Determine the (X, Y) coordinate at the center of the cell enclosing the given text.  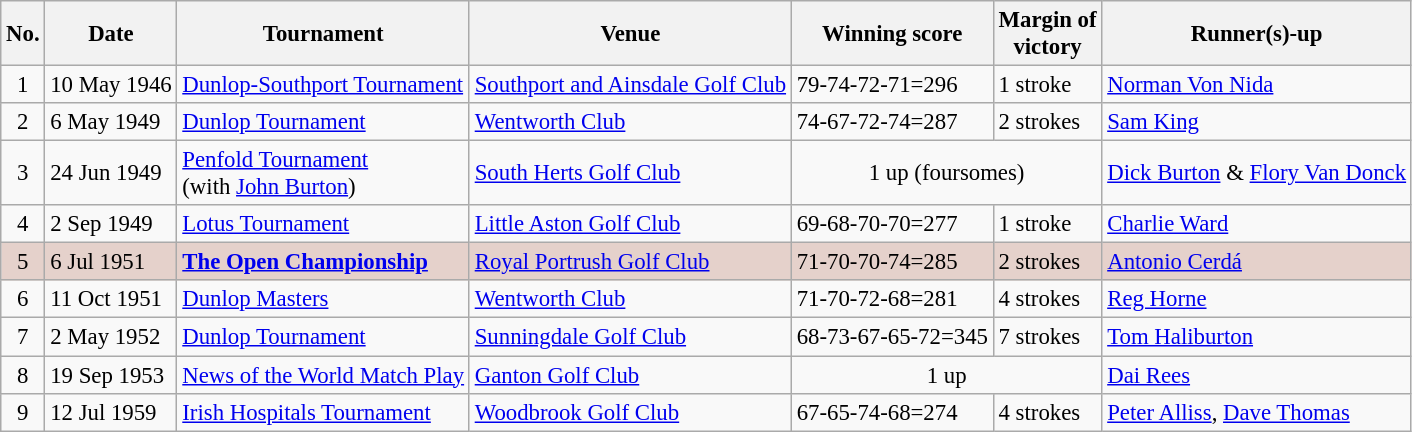
7 (23, 337)
5 (23, 262)
7 strokes (1048, 337)
1 (23, 85)
Irish Hospitals Tournament (323, 412)
News of the World Match Play (323, 375)
The Open Championship (323, 262)
71-70-70-74=285 (892, 262)
4 (23, 224)
8 (23, 375)
Dunlop Masters (323, 299)
19 Sep 1953 (111, 375)
Tournament (323, 34)
Sam King (1257, 122)
Sunningdale Golf Club (630, 337)
Date (111, 34)
Antonio Cerdá (1257, 262)
Dai Rees (1257, 375)
11 Oct 1951 (111, 299)
Southport and Ainsdale Golf Club (630, 85)
6 May 1949 (111, 122)
Royal Portrush Golf Club (630, 262)
Penfold Tournament(with John Burton) (323, 174)
Margin ofvictory (1048, 34)
Little Aston Golf Club (630, 224)
Runner(s)-up (1257, 34)
Dunlop-Southport Tournament (323, 85)
2 May 1952 (111, 337)
3 (23, 174)
South Herts Golf Club (630, 174)
12 Jul 1959 (111, 412)
Reg Horne (1257, 299)
Ganton Golf Club (630, 375)
69-68-70-70=277 (892, 224)
74-67-72-74=287 (892, 122)
68-73-67-65-72=345 (892, 337)
24 Jun 1949 (111, 174)
Dick Burton & Flory Van Donck (1257, 174)
No. (23, 34)
Tom Haliburton (1257, 337)
Winning score (892, 34)
Norman Von Nida (1257, 85)
2 Sep 1949 (111, 224)
79-74-72-71=296 (892, 85)
Woodbrook Golf Club (630, 412)
Lotus Tournament (323, 224)
Charlie Ward (1257, 224)
6 Jul 1951 (111, 262)
2 (23, 122)
6 (23, 299)
10 May 1946 (111, 85)
71-70-72-68=281 (892, 299)
1 up (946, 375)
1 up (foursomes) (946, 174)
67-65-74-68=274 (892, 412)
Peter Alliss, Dave Thomas (1257, 412)
Venue (630, 34)
9 (23, 412)
